Output the (X, Y) coordinate of the center of the cell containing the given text.  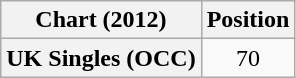
Chart (2012) (101, 20)
UK Singles (OCC) (101, 58)
70 (248, 58)
Position (248, 20)
